Identify which cell holds the provided text, then report its (x, y) central coordinate. 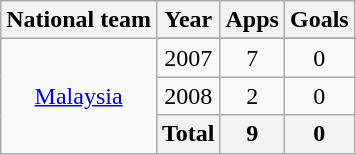
Year (188, 20)
National team (79, 20)
2007 (188, 58)
Total (188, 134)
Apps (252, 20)
Malaysia (79, 96)
Goals (319, 20)
2008 (188, 96)
9 (252, 134)
7 (252, 58)
2 (252, 96)
